Capture the cell that displays the provided text and extract its [X, Y] central coordinate. 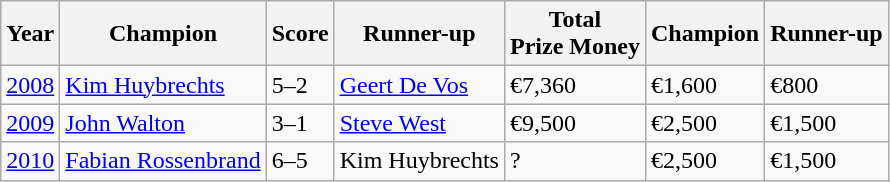
Year [30, 34]
Geert De Vos [419, 85]
€1,600 [704, 85]
TotalPrize Money [574, 34]
6–5 [300, 161]
John Walton [163, 123]
€7,360 [574, 85]
€800 [827, 85]
Score [300, 34]
2009 [30, 123]
3–1 [300, 123]
5–2 [300, 85]
2010 [30, 161]
2008 [30, 85]
€9,500 [574, 123]
Steve West [419, 123]
? [574, 161]
Fabian Rossenbrand [163, 161]
